Detect which cell encompasses the target text, then output its [x, y] center coordinate. 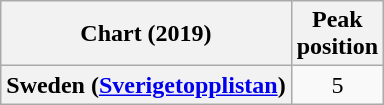
5 [337, 85]
Chart (2019) [146, 34]
Sweden (Sverigetopplistan) [146, 85]
Peak position [337, 34]
